Return [x, y] of the center of cell containing provided text 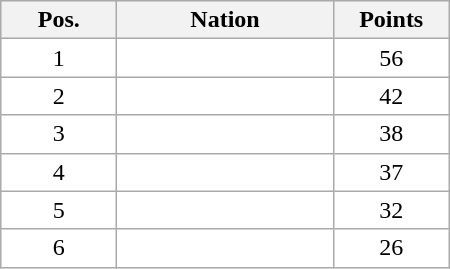
37 [391, 172]
Pos. [59, 20]
6 [59, 248]
Points [391, 20]
5 [59, 210]
2 [59, 96]
32 [391, 210]
38 [391, 134]
Nation [225, 20]
26 [391, 248]
56 [391, 58]
1 [59, 58]
42 [391, 96]
4 [59, 172]
3 [59, 134]
